Return (x, y) of the center of cell containing provided text 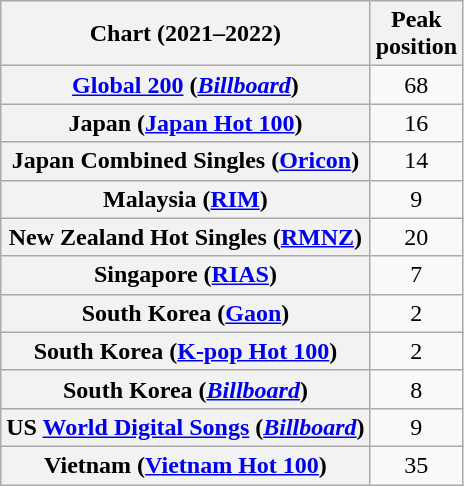
South Korea (Billboard) (186, 389)
16 (416, 123)
35 (416, 465)
20 (416, 237)
Japan Combined Singles (Oricon) (186, 161)
Malaysia (RIM) (186, 199)
Singapore (RIAS) (186, 275)
Global 200 (Billboard) (186, 85)
68 (416, 85)
8 (416, 389)
Chart (2021–2022) (186, 34)
New Zealand Hot Singles (RMNZ) (186, 237)
Peakposition (416, 34)
US World Digital Songs (Billboard) (186, 427)
South Korea (Gaon) (186, 313)
Vietnam (Vietnam Hot 100) (186, 465)
7 (416, 275)
14 (416, 161)
South Korea (K-pop Hot 100) (186, 351)
Japan (Japan Hot 100) (186, 123)
